Locate the cell with the specified text and output its (X, Y) center coordinate. 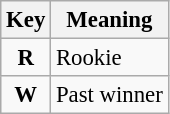
Meaning (110, 20)
R (26, 58)
W (26, 95)
Past winner (110, 95)
Key (26, 20)
Rookie (110, 58)
